Find where the given text appears and provide that cell's center as (X, Y) coordinate. 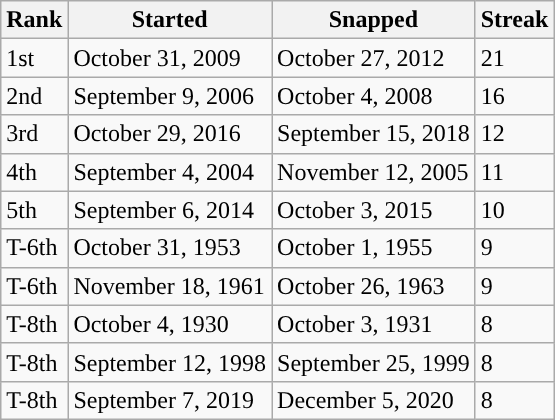
October 31, 2009 (170, 58)
October 3, 2015 (374, 210)
1st (34, 58)
October 3, 1931 (374, 324)
December 5, 2020 (374, 400)
October 4, 1930 (170, 324)
September 6, 2014 (170, 210)
October 27, 2012 (374, 58)
Streak (514, 20)
21 (514, 58)
Started (170, 20)
September 7, 2019 (170, 400)
October 26, 1963 (374, 286)
16 (514, 96)
November 12, 2005 (374, 172)
September 4, 2004 (170, 172)
4th (34, 172)
October 29, 2016 (170, 134)
12 (514, 134)
November 18, 1961 (170, 286)
Snapped (374, 20)
October 1, 1955 (374, 248)
October 4, 2008 (374, 96)
3rd (34, 134)
September 9, 2006 (170, 96)
10 (514, 210)
September 12, 1998 (170, 362)
2nd (34, 96)
September 25, 1999 (374, 362)
September 15, 2018 (374, 134)
11 (514, 172)
October 31, 1953 (170, 248)
Rank (34, 20)
5th (34, 210)
